Locate the cell with the specified text and output its (X, Y) center coordinate. 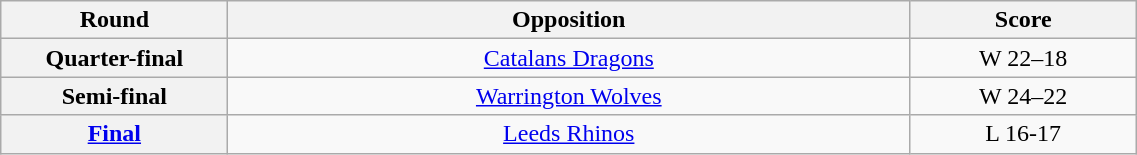
Semi-final (114, 96)
Round (114, 20)
L 16-17 (1024, 134)
W 22–18 (1024, 58)
Quarter-final (114, 58)
Final (114, 134)
Leeds Rhinos (569, 134)
W 24–22 (1024, 96)
Warrington Wolves (569, 96)
Opposition (569, 20)
Score (1024, 20)
Catalans Dragons (569, 58)
